Output the [x, y] coordinate of the center of the cell containing the given text.  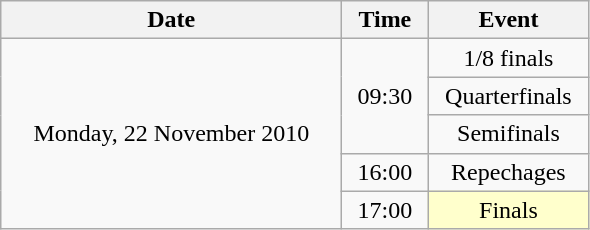
Repechages [508, 172]
Time [385, 20]
Date [172, 20]
Semifinals [508, 134]
Finals [508, 210]
Quarterfinals [508, 96]
09:30 [385, 96]
1/8 finals [508, 58]
Monday, 22 November 2010 [172, 134]
16:00 [385, 172]
17:00 [385, 210]
Event [508, 20]
